Pinpoint the cell where the given text exists, returning its (x, y) midpoint coordinate. 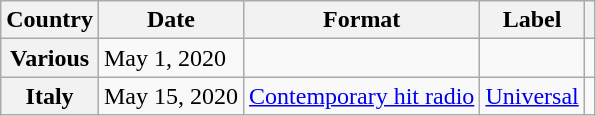
Label (532, 20)
Italy (50, 96)
Country (50, 20)
Date (170, 20)
May 1, 2020 (170, 58)
Universal (532, 96)
Contemporary hit radio (362, 96)
Format (362, 20)
May 15, 2020 (170, 96)
Various (50, 58)
